Pinpoint the cell where the given text exists, returning its (x, y) midpoint coordinate. 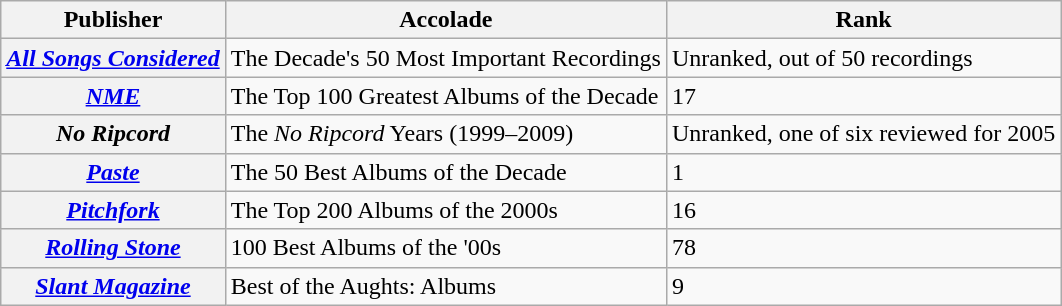
16 (863, 210)
Rolling Stone (113, 248)
NME (113, 96)
78 (863, 248)
1 (863, 172)
The Decade's 50 Most Important Recordings (446, 58)
Slant Magazine (113, 286)
Unranked, one of six reviewed for 2005 (863, 134)
The 50 Best Albums of the Decade (446, 172)
Paste (113, 172)
17 (863, 96)
Pitchfork (113, 210)
Accolade (446, 20)
All Songs Considered (113, 58)
No Ripcord (113, 134)
Rank (863, 20)
The Top 200 Albums of the 2000s (446, 210)
100 Best Albums of the '00s (446, 248)
9 (863, 286)
Unranked, out of 50 recordings (863, 58)
Best of the Aughts: Albums (446, 286)
The Top 100 Greatest Albums of the Decade (446, 96)
The No Ripcord Years (1999–2009) (446, 134)
Publisher (113, 20)
